Determine the [x, y] coordinate at the center of the cell enclosing the given text.  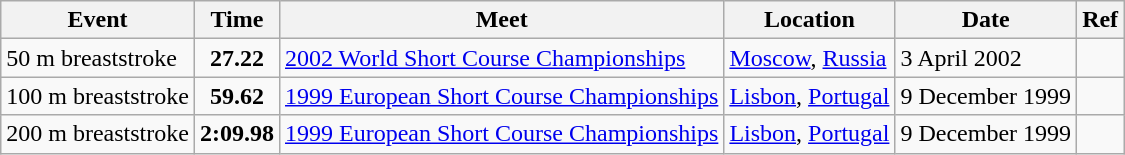
100 m breaststroke [98, 96]
Ref [1100, 20]
200 m breaststroke [98, 134]
Meet [501, 20]
Date [986, 20]
Moscow, Russia [810, 58]
Time [236, 20]
Event [98, 20]
2002 World Short Course Championships [501, 58]
3 April 2002 [986, 58]
50 m breaststroke [98, 58]
27.22 [236, 58]
2:09.98 [236, 134]
Location [810, 20]
59.62 [236, 96]
